Locate the cell with the specified text and output its (X, Y) center coordinate. 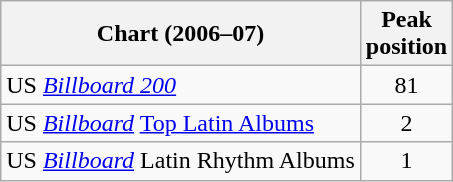
Peakposition (406, 34)
1 (406, 161)
Chart (2006–07) (181, 34)
US Billboard Latin Rhythm Albums (181, 161)
US Billboard Top Latin Albums (181, 123)
2 (406, 123)
US Billboard 200 (181, 85)
81 (406, 85)
